Scan for the cell matching the given text and deliver its (X, Y) coordinate at center. 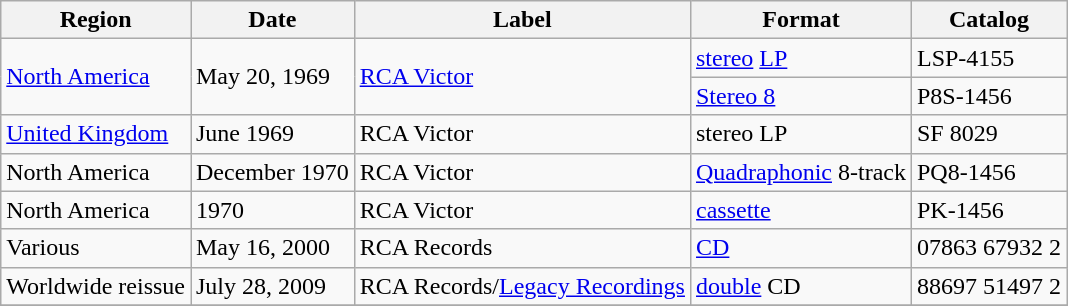
May 20, 1969 (272, 77)
December 1970 (272, 172)
Quadraphonic 8-track (800, 172)
Stereo 8 (800, 96)
Date (272, 20)
P8S-1456 (988, 96)
RCA Records/Legacy Recordings (522, 286)
PQ8-1456 (988, 172)
Format (800, 20)
May 16, 2000 (272, 248)
1970 (272, 210)
PK-1456 (988, 210)
07863 67932 2 (988, 248)
CD (800, 248)
LSP-4155 (988, 58)
88697 51497 2 (988, 286)
RCA Records (522, 248)
July 28, 2009 (272, 286)
SF 8029 (988, 134)
Various (96, 248)
Label (522, 20)
Region (96, 20)
United Kingdom (96, 134)
Catalog (988, 20)
double CD (800, 286)
cassette (800, 210)
Worldwide reissue (96, 286)
June 1969 (272, 134)
